Return (X, Y) of the center of cell containing provided text 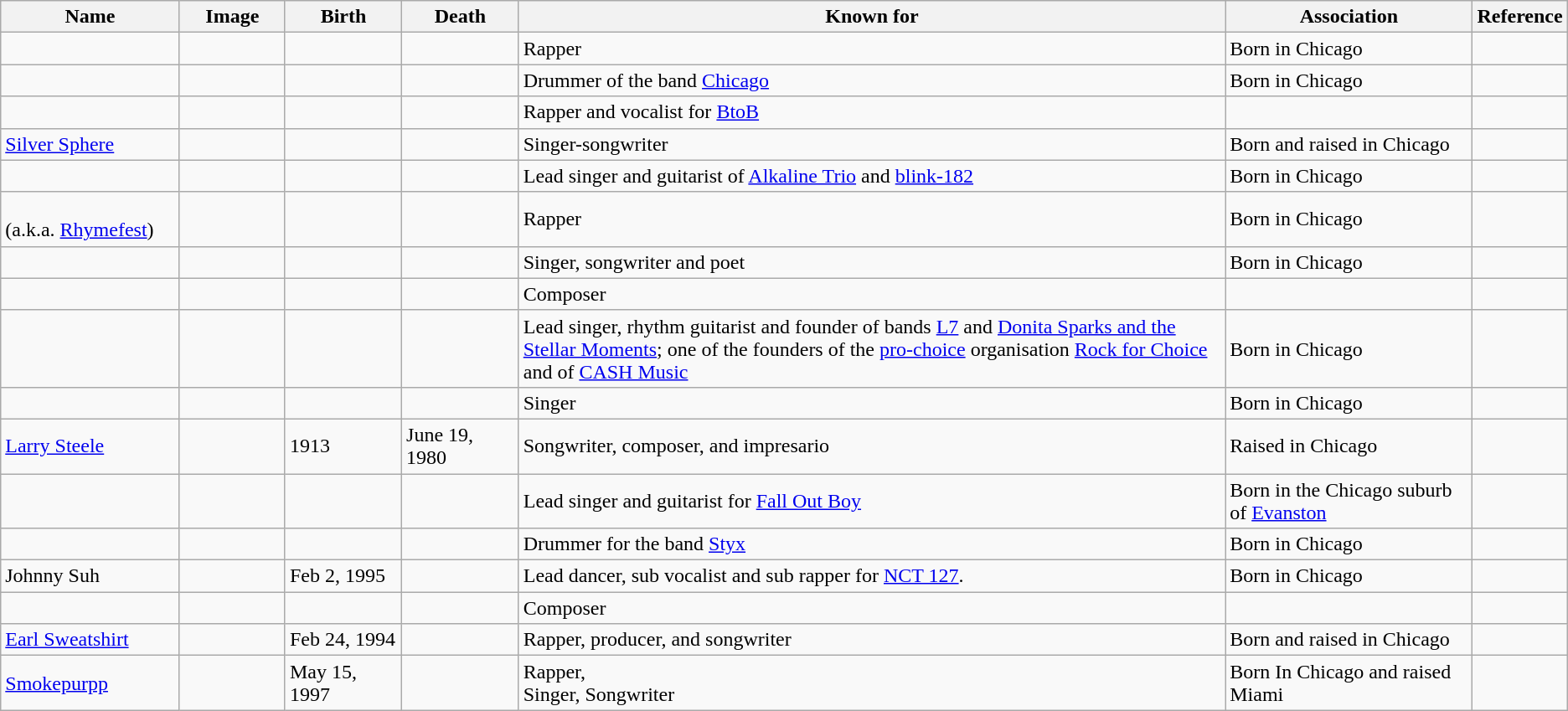
1913 (343, 446)
Singer-songwriter (871, 144)
Songwriter, composer, and impresario (871, 446)
Rapper and vocalist for BtoB (871, 112)
Earl Sweatshirt (90, 640)
Association (1349, 17)
Death (461, 17)
Birth (343, 17)
Silver Sphere (90, 144)
Known for (871, 17)
Singer, songwriter and poet (871, 262)
Rapper, producer, and songwriter (871, 640)
Feb 2, 1995 (343, 576)
Larry Steele (90, 446)
May 15, 1997 (343, 683)
Lead dancer, sub vocalist and sub rapper for NCT 127. (871, 576)
Drummer for the band Styx (871, 544)
Lead singer and guitarist for Fall Out Boy (871, 501)
Drummer of the band Chicago (871, 80)
Lead singer and guitarist of Alkaline Trio and blink-182 (871, 176)
Reference (1519, 17)
Smokepurpp (90, 683)
Born In Chicago and raised Miami (1349, 683)
Singer (871, 403)
Born in the Chicago suburb of Evanston (1349, 501)
Rapper,Singer, Songwriter (871, 683)
Johnny Suh (90, 576)
Name (90, 17)
Feb 24, 1994 (343, 640)
Image (232, 17)
Raised in Chicago (1349, 446)
(a.k.a. Rhymefest) (90, 219)
June 19, 1980 (461, 446)
